Capture the cell that displays the provided text and extract its (x, y) central coordinate. 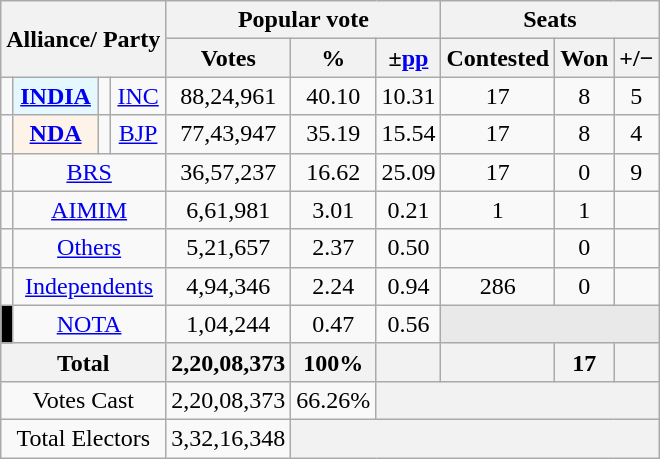
25.09 (408, 172)
16.62 (334, 172)
9 (636, 172)
±pp (408, 58)
88,24,961 (228, 96)
286 (498, 286)
Votes Cast (84, 400)
0.47 (334, 324)
5,21,657 (228, 248)
0.56 (408, 324)
BRS (88, 172)
AIMIM (88, 210)
BJP (138, 134)
INC (138, 96)
77,43,947 (228, 134)
Seats (550, 20)
Popular vote (304, 20)
6,61,981 (228, 210)
0.50 (408, 248)
5 (636, 96)
Total (84, 362)
2.24 (334, 286)
3.01 (334, 210)
2.37 (334, 248)
40.10 (334, 96)
0.94 (408, 286)
Won (584, 58)
Votes (228, 58)
Independents (88, 286)
1,04,244 (228, 324)
% (334, 58)
INDIA (55, 96)
0.21 (408, 210)
36,57,237 (228, 172)
Alliance/ Party (84, 39)
+/− (636, 58)
10.31 (408, 96)
NDA (55, 134)
4,94,346 (228, 286)
4 (636, 134)
15.54 (408, 134)
66.26% (334, 400)
Contested (498, 58)
3,32,16,348 (228, 438)
Total Electors (84, 438)
NOTA (88, 324)
100% (334, 362)
Others (88, 248)
35.19 (334, 134)
